Provide the (X, Y) coordinate of the cell's center where the given text is located.  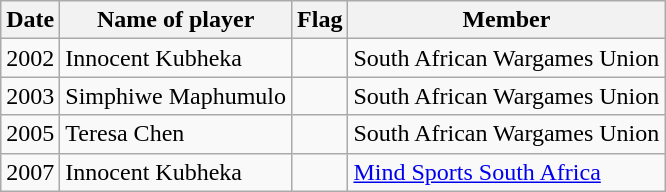
Mind Sports South Africa (506, 172)
Date (30, 20)
2007 (30, 172)
2005 (30, 134)
Flag (320, 20)
Member (506, 20)
Teresa Chen (176, 134)
2003 (30, 96)
Name of player (176, 20)
Simphiwe Maphumulo (176, 96)
2002 (30, 58)
